Identify which cell holds the provided text, then report its (x, y) central coordinate. 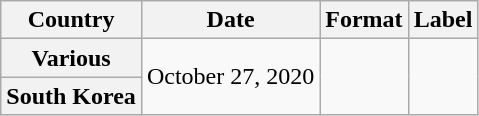
South Korea (72, 96)
Date (230, 20)
Label (443, 20)
Country (72, 20)
October 27, 2020 (230, 77)
Various (72, 58)
Format (364, 20)
